Locate the cell with the specified text and output its [x, y] center coordinate. 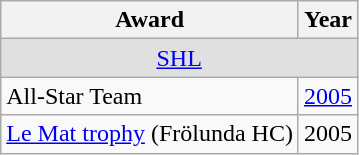
All-Star Team [150, 96]
SHL [180, 58]
Year [328, 20]
Award [150, 20]
Le Mat trophy (Frölunda HC) [150, 134]
